From the cell containing the given text, extract its center point as [X, Y] coordinate. 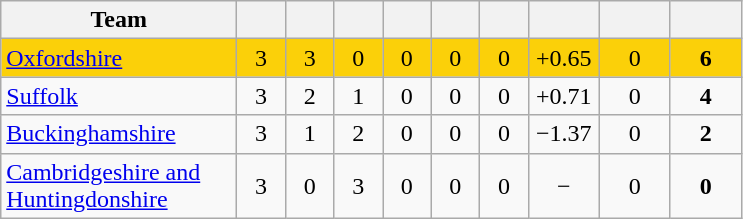
+0.71 [564, 96]
−1.37 [564, 134]
Oxfordshire [119, 58]
Suffolk [119, 96]
6 [706, 58]
Team [119, 20]
+0.65 [564, 58]
Cambridgeshire and Huntingdonshire [119, 186]
4 [706, 96]
Buckinghamshire [119, 134]
− [564, 186]
